Detect which cell encompasses the target text, then output its (X, Y) center coordinate. 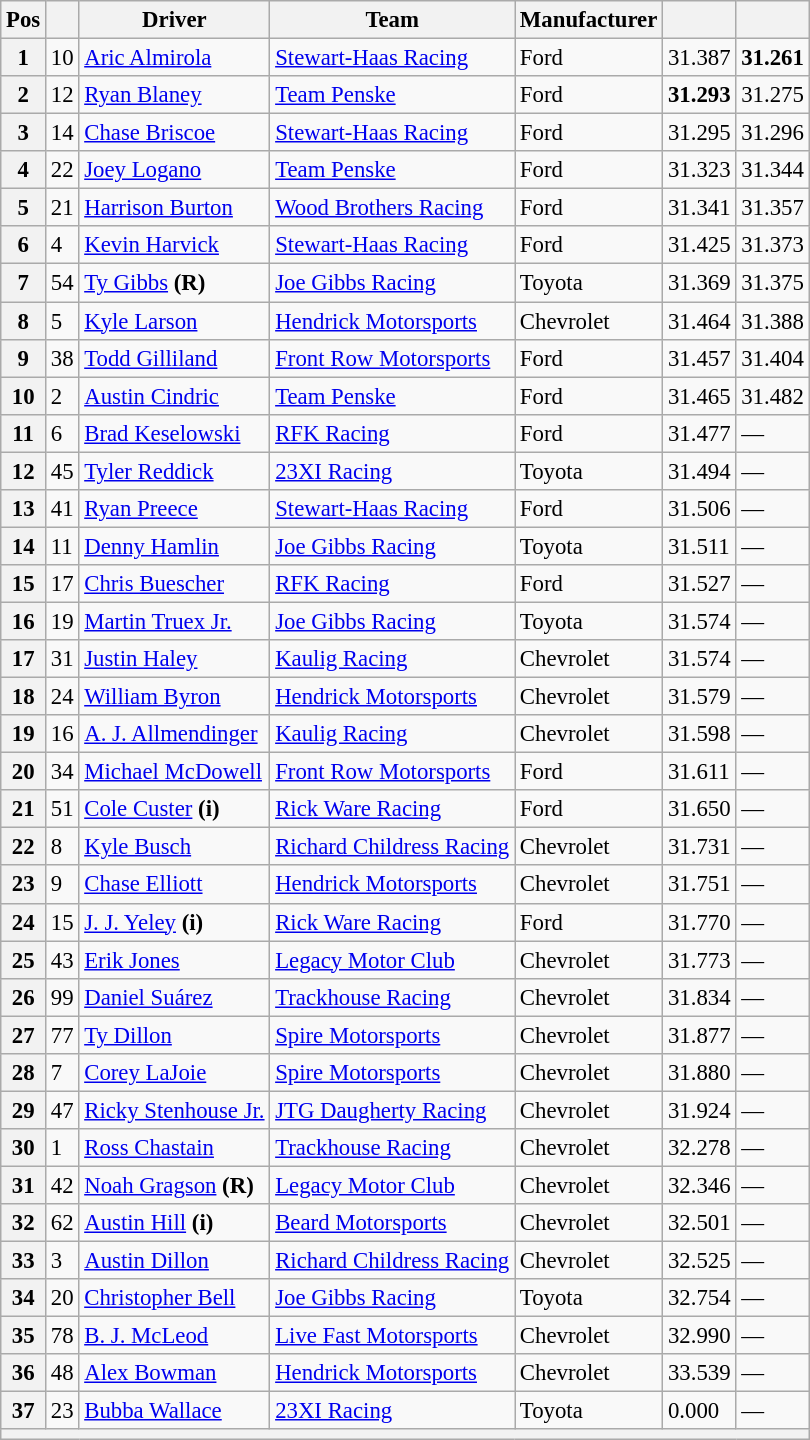
Brad Keselowski (174, 433)
54 (62, 283)
31.369 (700, 283)
31.293 (700, 95)
31.375 (772, 283)
99 (62, 997)
41 (62, 509)
Manufacturer (589, 20)
Joey Logano (174, 170)
27 (24, 1035)
31.387 (700, 58)
0.000 (700, 1411)
36 (24, 1373)
31.357 (772, 208)
31.295 (700, 133)
77 (62, 1035)
Harrison Burton (174, 208)
32.525 (700, 1261)
31.834 (700, 997)
45 (62, 471)
31.924 (700, 1110)
Pos (24, 20)
31.341 (700, 208)
31.344 (772, 170)
Kevin Harvick (174, 245)
31.323 (700, 170)
37 (24, 1411)
26 (24, 997)
31.579 (700, 697)
31.373 (772, 245)
31.464 (700, 321)
William Byron (174, 697)
Wood Brothers Racing (392, 208)
Team (392, 20)
Noah Gragson (R) (174, 1185)
Denny Hamlin (174, 546)
31.511 (700, 546)
Aric Almirola (174, 58)
Kyle Busch (174, 847)
32 (24, 1223)
31.731 (700, 847)
35 (24, 1336)
31.506 (700, 509)
Martin Truex Jr. (174, 621)
Austin Dillon (174, 1261)
Michael McDowell (174, 772)
30 (24, 1148)
Chase Briscoe (174, 133)
31.296 (772, 133)
31.425 (700, 245)
62 (62, 1223)
31.482 (772, 396)
32.346 (700, 1185)
Justin Haley (174, 659)
31.404 (772, 358)
Bubba Wallace (174, 1411)
Ross Chastain (174, 1148)
31.275 (772, 95)
Ty Gibbs (R) (174, 283)
Ty Dillon (174, 1035)
JTG Daugherty Racing (392, 1110)
42 (62, 1185)
Daniel Suárez (174, 997)
Tyler Reddick (174, 471)
Todd Gilliland (174, 358)
31.598 (700, 734)
31.650 (700, 809)
31.751 (700, 885)
32.501 (700, 1223)
48 (62, 1373)
32.754 (700, 1298)
31.261 (772, 58)
31.465 (700, 396)
31.388 (772, 321)
43 (62, 960)
Kyle Larson (174, 321)
Ryan Preece (174, 509)
Beard Motorsports (392, 1223)
31.877 (700, 1035)
78 (62, 1336)
Cole Custer (i) (174, 809)
Corey LaJoie (174, 1073)
51 (62, 809)
25 (24, 960)
38 (62, 358)
Live Fast Motorsports (392, 1336)
B. J. McLeod (174, 1336)
31.477 (700, 433)
31.611 (700, 772)
32.278 (700, 1148)
32.990 (700, 1336)
Erik Jones (174, 960)
Alex Bowman (174, 1373)
Austin Cindric (174, 396)
31.773 (700, 960)
J. J. Yeley (i) (174, 922)
31.880 (700, 1073)
Christopher Bell (174, 1298)
28 (24, 1073)
Chase Elliott (174, 885)
31.494 (700, 471)
18 (24, 697)
47 (62, 1110)
33 (24, 1261)
29 (24, 1110)
Driver (174, 20)
Ryan Blaney (174, 95)
Austin Hill (i) (174, 1223)
Ricky Stenhouse Jr. (174, 1110)
33.539 (700, 1373)
31.770 (700, 922)
Chris Buescher (174, 584)
31.527 (700, 584)
13 (24, 509)
A. J. Allmendinger (174, 734)
31.457 (700, 358)
